Return (x, y) of the center of cell containing provided text 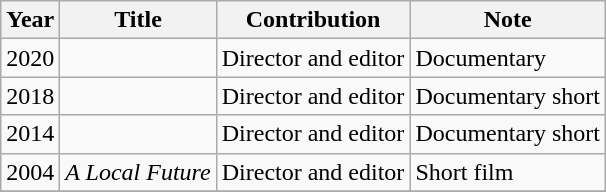
Documentary (508, 58)
2014 (30, 134)
A Local Future (138, 172)
Note (508, 20)
2018 (30, 96)
Contribution (313, 20)
2004 (30, 172)
Short film (508, 172)
Title (138, 20)
Year (30, 20)
2020 (30, 58)
